For the text-containing cell, return its midpoint in (x, y) coordinate format. 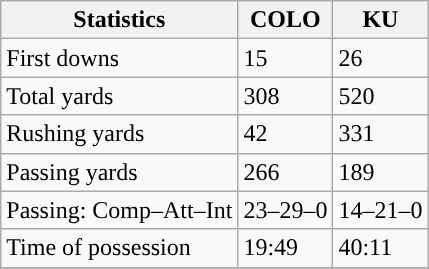
19:49 (286, 248)
308 (286, 96)
Passing yards (120, 172)
26 (380, 58)
42 (286, 134)
Statistics (120, 20)
Passing: Comp–Att–Int (120, 210)
Rushing yards (120, 134)
40:11 (380, 248)
266 (286, 172)
15 (286, 58)
23–29–0 (286, 210)
COLO (286, 20)
Total yards (120, 96)
14–21–0 (380, 210)
First downs (120, 58)
331 (380, 134)
KU (380, 20)
Time of possession (120, 248)
189 (380, 172)
520 (380, 96)
